Search for the cell housing the specified text and yield its [X, Y] center coordinate. 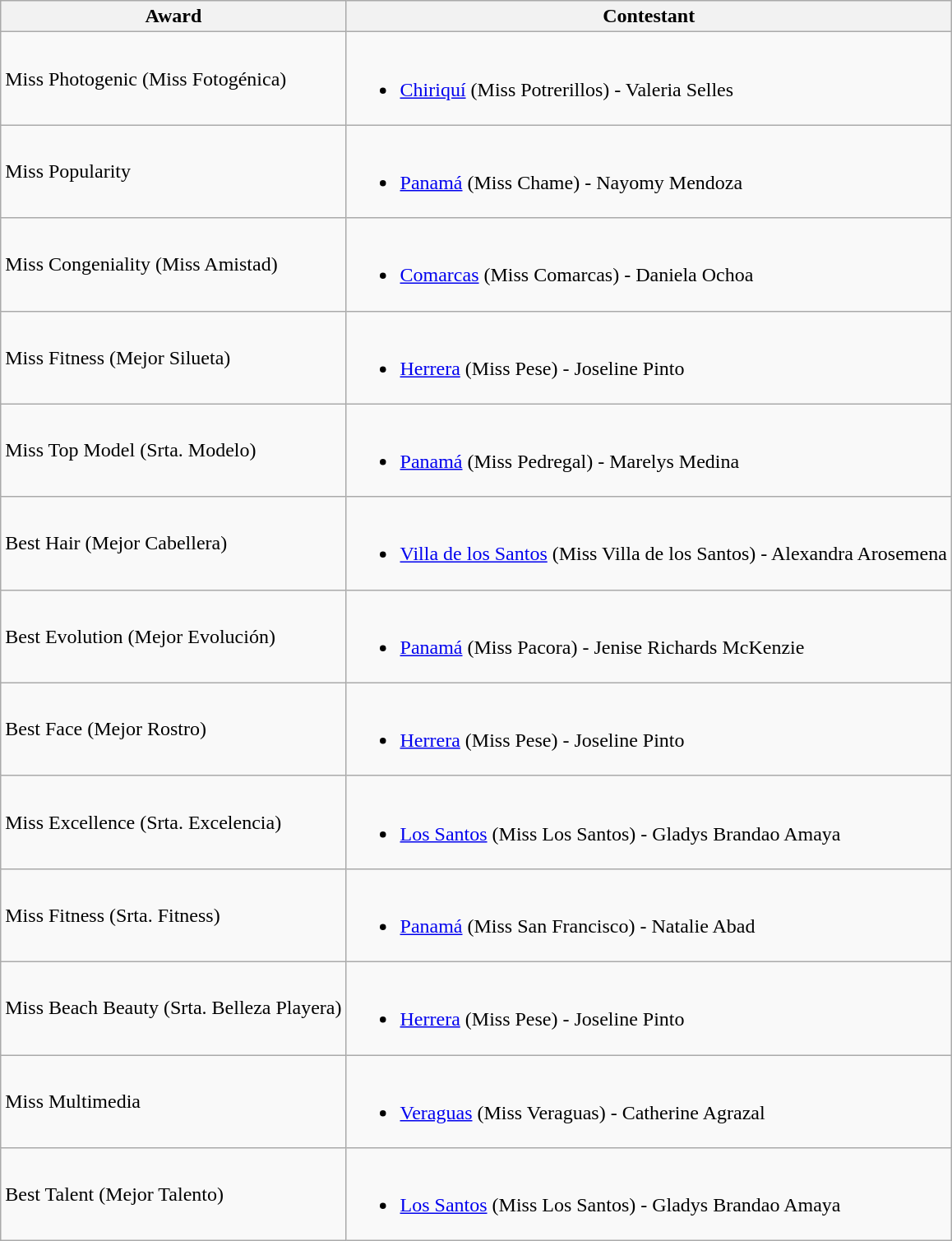
Miss Fitness (Srta. Fitness) [173, 915]
Veraguas (Miss Veraguas) - Catherine Agrazal [649, 1100]
Best Talent (Mejor Talento) [173, 1194]
Villa de los Santos (Miss Villa de los Santos) - Alexandra Arosemena [649, 543]
Best Face (Mejor Rostro) [173, 729]
Panamá (Miss San Francisco) - Natalie Abad [649, 915]
Contestant [649, 16]
Miss Popularity [173, 171]
Comarcas (Miss Comarcas) - Daniela Ochoa [649, 265]
Miss Fitness (Mejor Silueta) [173, 357]
Miss Congeniality (Miss Amistad) [173, 265]
Panamá (Miss Chame) - Nayomy Mendoza [649, 171]
Miss Excellence (Srta. Excelencia) [173, 822]
Panamá (Miss Pedregal) - Marelys Medina [649, 451]
Award [173, 16]
Miss Photogenic (Miss Fotogénica) [173, 79]
Best Hair (Mejor Cabellera) [173, 543]
Miss Beach Beauty (Srta. Belleza Playera) [173, 1008]
Miss Top Model (Srta. Modelo) [173, 451]
Miss Multimedia [173, 1100]
Best Evolution (Mejor Evolución) [173, 637]
Panamá (Miss Pacora) - Jenise Richards McKenzie [649, 637]
Chiriquí (Miss Potrerillos) - Valeria Selles [649, 79]
